For the text-containing cell, return its midpoint in [X, Y] coordinate format. 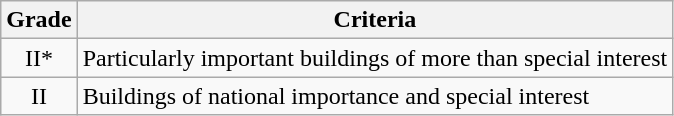
II [39, 96]
Criteria [375, 20]
II* [39, 58]
Particularly important buildings of more than special interest [375, 58]
Grade [39, 20]
Buildings of national importance and special interest [375, 96]
